For the text-containing cell, return its midpoint in [X, Y] coordinate format. 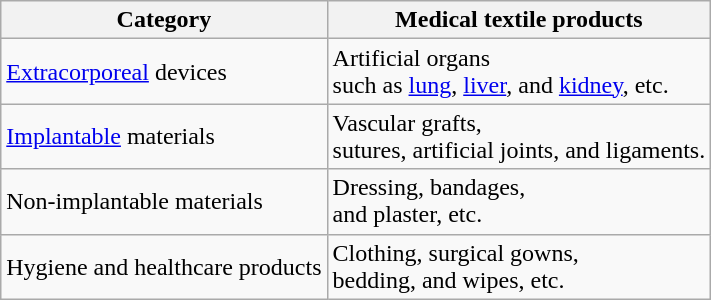
Vascular grafts,sutures, artificial joints, and ligaments. [519, 136]
Dressing, bandages,and plaster, etc. [519, 202]
Clothing, surgical gowns,bedding, and wipes, etc. [519, 266]
Hygiene and healthcare products [164, 266]
Artificial organssuch as lung, liver, and kidney, etc. [519, 72]
Extracorporeal devices [164, 72]
Medical textile products [519, 20]
Category [164, 20]
Non-implantable materials [164, 202]
Implantable materials [164, 136]
